Search for the cell housing the specified text and yield its (x, y) center coordinate. 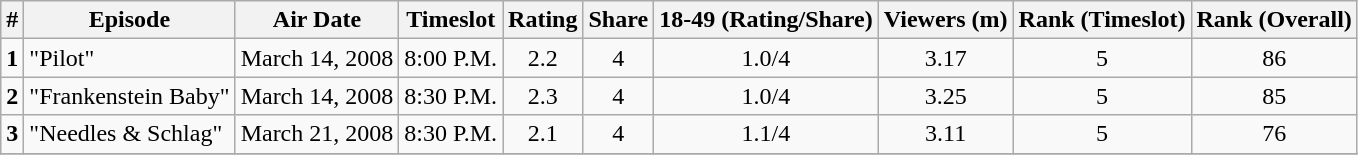
Viewers (m) (946, 20)
"Pilot" (130, 58)
"Needles & Schlag" (130, 134)
March 21, 2008 (317, 134)
18-49 (Rating/Share) (766, 20)
Rating (543, 20)
2.2 (543, 58)
8:00 P.M. (451, 58)
# (12, 20)
2 (12, 96)
76 (1274, 134)
86 (1274, 58)
Timeslot (451, 20)
3.11 (946, 134)
3.17 (946, 58)
85 (1274, 96)
1 (12, 58)
2.3 (543, 96)
Rank (Timeslot) (1102, 20)
"Frankenstein Baby" (130, 96)
3.25 (946, 96)
2.1 (543, 134)
Share (618, 20)
Episode (130, 20)
3 (12, 134)
Rank (Overall) (1274, 20)
1.1/4 (766, 134)
Air Date (317, 20)
